Locate the cell with the specified text and output its (X, Y) center coordinate. 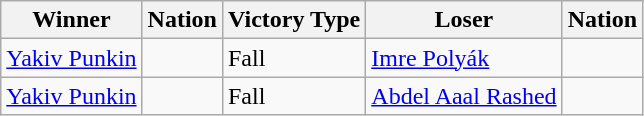
Winner (72, 20)
Imre Polyák (464, 58)
Loser (464, 20)
Victory Type (294, 20)
Abdel Aaal Rashed (464, 96)
